Determine the (X, Y) coordinate at the center of the cell enclosing the given text.  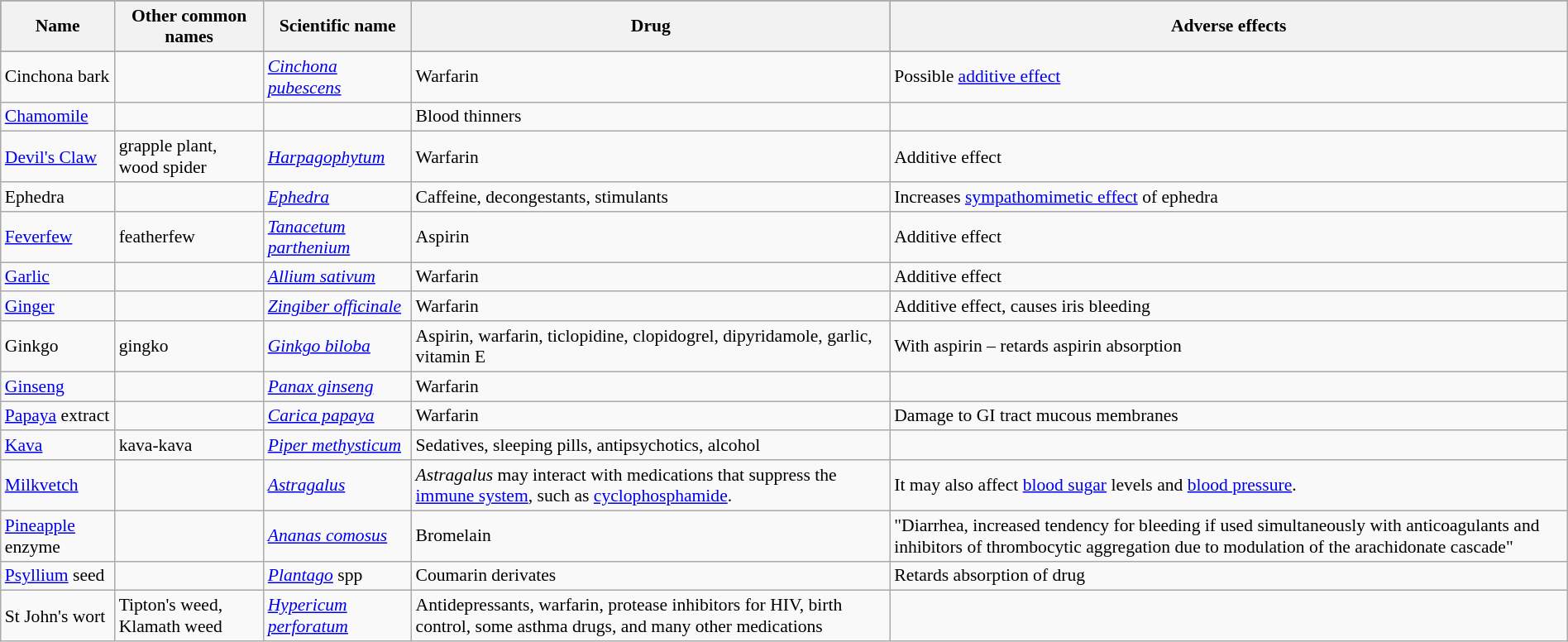
Blood thinners (652, 117)
Possible additive effect (1229, 76)
Cinchona bark (58, 76)
It may also affect blood sugar levels and blood pressure. (1229, 485)
Name (58, 26)
Ananas comosus (337, 536)
Harpagophytum (337, 157)
Allium sativum (337, 277)
Tanacetum parthenium (337, 237)
Cinchona pubescens (337, 76)
With aspirin – retards aspirin absorption (1229, 346)
Feverfew (58, 237)
Additive effect, causes iris bleeding (1229, 307)
Panax ginseng (337, 386)
Other common names (189, 26)
Retards absorption of drug (1229, 576)
Astragalus (337, 485)
Caffeine, decongestants, stimulants (652, 197)
featherfew (189, 237)
Drug (652, 26)
Hypericum perforatum (337, 616)
Ginkgo (58, 346)
Chamomile (58, 117)
Bromelain (652, 536)
Kava (58, 446)
Adverse effects (1229, 26)
Ginseng (58, 386)
Devil's Claw (58, 157)
Antidepressants, warfarin, protease inhibitors for HIV, birth control, some asthma drugs, and many other medications (652, 616)
grapple plant, wood spider (189, 157)
Garlic (58, 277)
Sedatives, sleeping pills, antipsychotics, alcohol (652, 446)
Astragalus may interact with medications that suppress the immune system, such as cyclophosphamide. (652, 485)
Coumarin derivates (652, 576)
gingko (189, 346)
St John's wort (58, 616)
Ginger (58, 307)
Psyllium seed (58, 576)
Carica papaya (337, 416)
Piper methysticum (337, 446)
Aspirin (652, 237)
Scientific name (337, 26)
Zingiber officinale (337, 307)
Increases sympathomimetic effect of ephedra (1229, 197)
Milkvetch (58, 485)
kava-kava (189, 446)
Plantago spp (337, 576)
Papaya extract (58, 416)
Pineapple enzyme (58, 536)
Damage to GI tract mucous membranes (1229, 416)
Ginkgo biloba (337, 346)
Tipton's weed, Klamath weed (189, 616)
Aspirin, warfarin, ticlopidine, clopidogrel, dipyridamole, garlic, vitamin E (652, 346)
